For the text-containing cell, return its midpoint in [x, y] coordinate format. 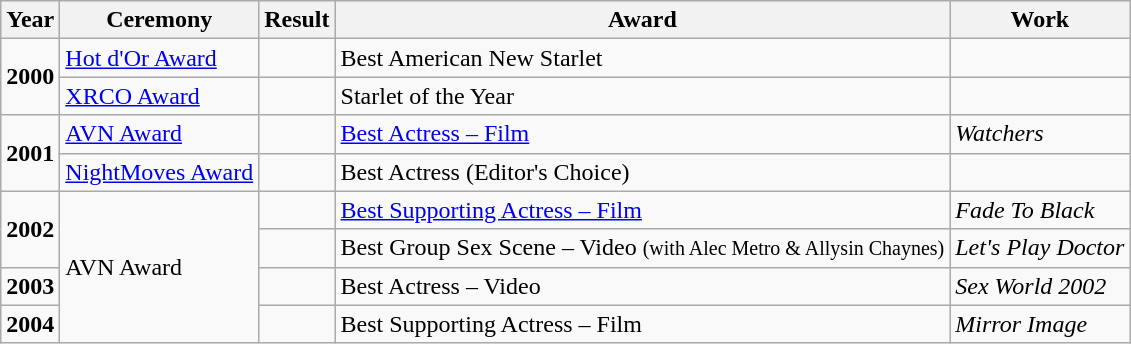
Sex World 2002 [1040, 286]
Mirror Image [1040, 324]
Best Actress – Film [642, 134]
Best Group Sex Scene – Video (with Alec Metro & Allysin Chaynes) [642, 248]
Best American New Starlet [642, 58]
Watchers [1040, 134]
Best Actress – Video [642, 286]
2004 [30, 324]
Result [297, 20]
Starlet of the Year [642, 96]
Hot d'Or Award [160, 58]
Ceremony [160, 20]
Year [30, 20]
Fade To Black [1040, 210]
Work [1040, 20]
Award [642, 20]
2003 [30, 286]
2002 [30, 229]
2000 [30, 77]
2001 [30, 153]
Best Actress (Editor's Choice) [642, 172]
XRCO Award [160, 96]
NightMoves Award [160, 172]
Let's Play Doctor [1040, 248]
